Locate the cell with the specified text and output its (x, y) center coordinate. 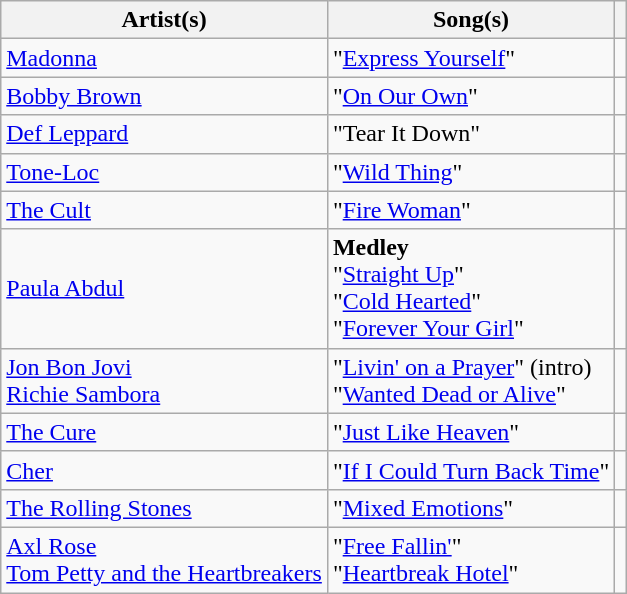
Paula Abdul (164, 288)
"Fire Woman" (470, 210)
The Rolling Stones (164, 508)
"Express Yourself" (470, 58)
"Mixed Emotions" (470, 508)
Jon Bon Jovi Richie Sambora (164, 380)
Def Leppard (164, 134)
The Cure (164, 432)
"Tear It Down" (470, 134)
Tone-Loc (164, 172)
Madonna (164, 58)
"Livin' on a Prayer" (intro)"Wanted Dead or Alive" (470, 380)
Axl Rose Tom Petty and the Heartbreakers (164, 560)
"Just Like Heaven" (470, 432)
"On Our Own" (470, 96)
"Free Fallin'""Heartbreak Hotel" (470, 560)
Cher (164, 470)
The Cult (164, 210)
Artist(s) (164, 20)
Bobby Brown (164, 96)
Medley"Straight Up""Cold Hearted""Forever Your Girl" (470, 288)
"If I Could Turn Back Time" (470, 470)
Song(s) (470, 20)
"Wild Thing" (470, 172)
